Locate the cell with the specified text and output its [X, Y] center coordinate. 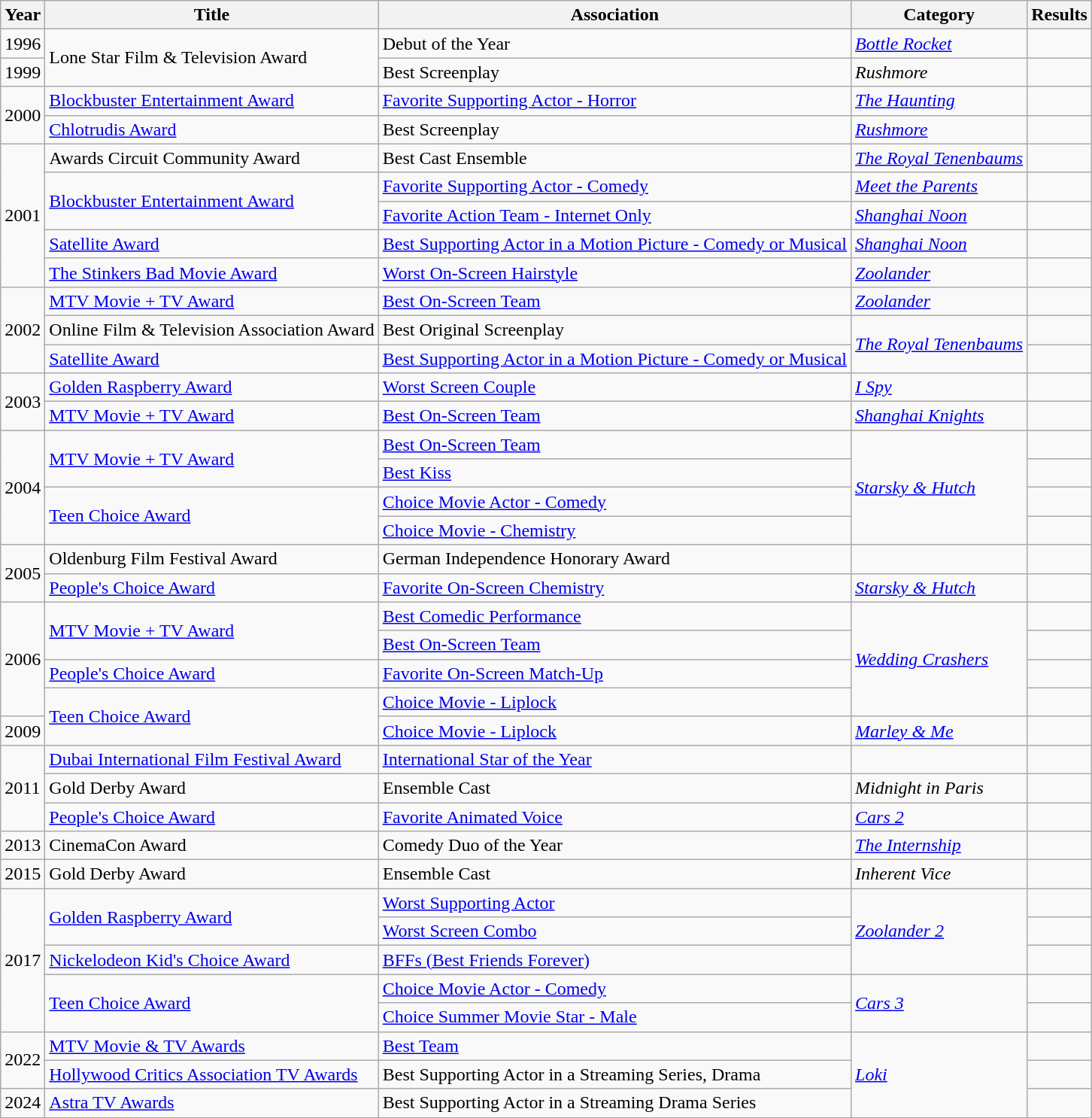
2000 [23, 115]
Shanghai Knights [939, 416]
Favorite Animated Voice [614, 816]
Zoolander 2 [939, 931]
Debut of the Year [614, 44]
Worst Screen Combo [614, 931]
Favorite Supporting Actor - Horror [614, 101]
Best Comedic Performance [614, 616]
2001 [23, 215]
Choice Movie - Chemistry [614, 530]
Marley & Me [939, 731]
Best Kiss [614, 473]
Cars 2 [939, 816]
Comedy Duo of the Year [614, 846]
Meet the Parents [939, 187]
2002 [23, 330]
Choice Summer Movie Star - Male [614, 1017]
Wedding Crashers [939, 659]
Nickelodeon Kid's Choice Award [212, 960]
Results [1060, 15]
I Spy [939, 387]
Category [939, 15]
2013 [23, 846]
2006 [23, 659]
Favorite On-Screen Chemistry [614, 588]
2011 [23, 788]
Favorite On-Screen Match-Up [614, 673]
2015 [23, 874]
2004 [23, 488]
Awards Circuit Community Award [212, 158]
2022 [23, 1060]
Worst Screen Couple [614, 387]
German Independence Honorary Award [614, 559]
Best Supporting Actor in a Streaming Series, Drama [614, 1074]
Best Team [614, 1046]
BFFs (Best Friends Forever) [614, 960]
Inherent Vice [939, 874]
Worst On-Screen Hairstyle [614, 272]
Astra TV Awards [212, 1103]
Year [23, 15]
CinemaCon Award [212, 846]
2017 [23, 960]
2024 [23, 1103]
Midnight in Paris [939, 788]
Dubai International Film Festival Award [212, 759]
Lone Star Film & Television Award [212, 58]
The Internship [939, 846]
2005 [23, 573]
Best Original Screenplay [614, 330]
Favorite Action Team - Internet Only [614, 215]
Best Cast Ensemble [614, 158]
Worst Supporting Actor [614, 903]
Chlotrudis Award [212, 129]
International Star of the Year [614, 759]
Online Film & Television Association Award [212, 330]
The Haunting [939, 101]
MTV Movie & TV Awards [212, 1046]
Title [212, 15]
2009 [23, 731]
Best Supporting Actor in a Streaming Drama Series [614, 1103]
Cars 3 [939, 1003]
Bottle Rocket [939, 44]
1996 [23, 44]
The Stinkers Bad Movie Award [212, 272]
2003 [23, 402]
Association [614, 15]
Hollywood Critics Association TV Awards [212, 1074]
Loki [939, 1074]
Oldenburg Film Festival Award [212, 559]
Favorite Supporting Actor - Comedy [614, 187]
1999 [23, 72]
